Output the [x, y] coordinate of the center of the cell containing the given text.  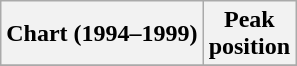
Chart (1994–1999) [102, 34]
Peakposition [249, 34]
